Extract the [x, y] coordinate from the center of the cell holding the provided text.  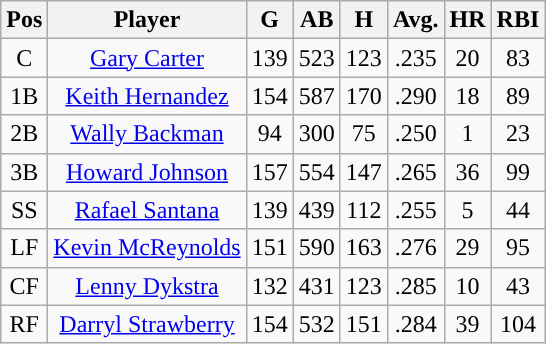
36 [468, 172]
Avg. [416, 20]
532 [316, 324]
75 [364, 134]
439 [316, 210]
10 [468, 286]
554 [316, 172]
1B [24, 96]
.276 [416, 248]
300 [316, 134]
18 [468, 96]
AB [316, 20]
.235 [416, 58]
HR [468, 20]
94 [270, 134]
H [364, 20]
29 [468, 248]
23 [518, 134]
104 [518, 324]
523 [316, 58]
83 [518, 58]
Kevin McReynolds [147, 248]
170 [364, 96]
.250 [416, 134]
RF [24, 324]
C [24, 58]
.255 [416, 210]
39 [468, 324]
Rafael Santana [147, 210]
Howard Johnson [147, 172]
20 [468, 58]
Pos [24, 20]
Wally Backman [147, 134]
89 [518, 96]
5 [468, 210]
.284 [416, 324]
590 [316, 248]
G [270, 20]
Lenny Dykstra [147, 286]
LF [24, 248]
112 [364, 210]
43 [518, 286]
132 [270, 286]
147 [364, 172]
SS [24, 210]
.265 [416, 172]
3B [24, 172]
163 [364, 248]
587 [316, 96]
CF [24, 286]
431 [316, 286]
2B [24, 134]
95 [518, 248]
.285 [416, 286]
Player [147, 20]
.290 [416, 96]
Darryl Strawberry [147, 324]
1 [468, 134]
Keith Hernandez [147, 96]
Gary Carter [147, 58]
44 [518, 210]
RBI [518, 20]
99 [518, 172]
157 [270, 172]
